Determine the [X, Y] coordinate at the center of the cell enclosing the given text.  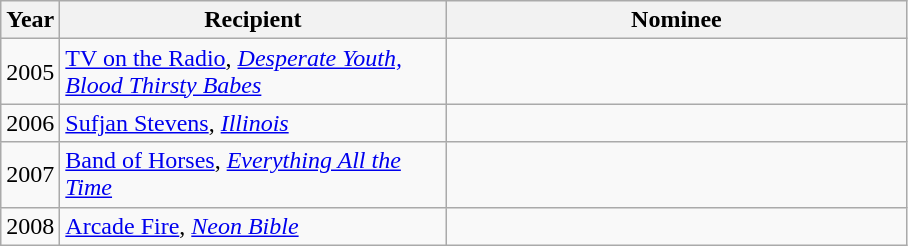
Band of Horses, Everything All the Time [253, 174]
2006 [30, 123]
Sufjan Stevens, Illinois [253, 123]
Arcade Fire, Neon Bible [253, 226]
2007 [30, 174]
2005 [30, 72]
Year [30, 20]
Nominee [676, 20]
Recipient [253, 20]
2008 [30, 226]
TV on the Radio, Desperate Youth, Blood Thirsty Babes [253, 72]
